Search for the cell housing the specified text and yield its (x, y) center coordinate. 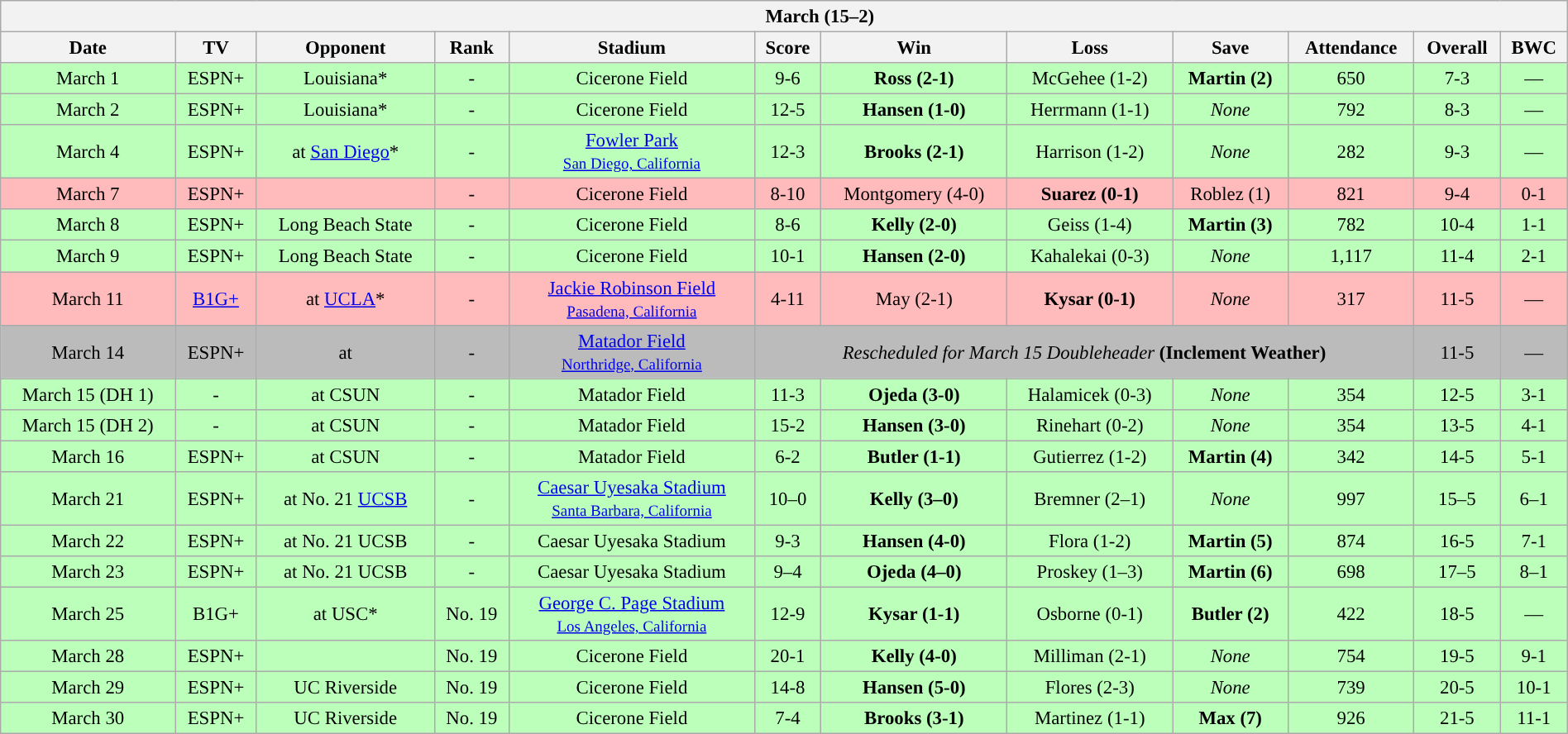
1-1 (1533, 225)
821 (1351, 194)
Kysar (1-1) (915, 613)
20-1 (787, 656)
Kahalekai (0-3) (1090, 256)
10-4 (1457, 225)
Caesar Uyesaka StadiumSanta Barbara, California (632, 498)
at (346, 352)
Rescheduled for March 15 Doubleheader (Inclement Weather) (1083, 352)
Ross (2-1) (915, 79)
March 7 (88, 194)
21-5 (1457, 718)
Overall (1457, 47)
Martin (2) (1231, 79)
at San Diego* (346, 152)
Bremner (2–1) (1090, 498)
342 (1351, 456)
Date (88, 47)
Martinez (1-1) (1090, 718)
March 30 (88, 718)
March 25 (88, 613)
9-1 (1533, 656)
March 29 (88, 687)
Jackie Robinson FieldPasadena, California (632, 298)
Martin (4) (1231, 456)
1,117 (1351, 256)
at UCLA* (346, 298)
March 23 (88, 572)
TV (217, 47)
874 (1351, 541)
Montgomery (4-0) (915, 194)
March 28 (88, 656)
20-5 (1457, 687)
Harrison (1-2) (1090, 152)
March 11 (88, 298)
Halamicek (0-3) (1090, 394)
8-3 (1457, 110)
14-5 (1457, 456)
754 (1351, 656)
Proskey (1–3) (1090, 572)
12-9 (787, 613)
422 (1351, 613)
9–4 (787, 572)
Flora (1-2) (1090, 541)
March 2 (88, 110)
Opponent (346, 47)
Max (7) (1231, 718)
19-5 (1457, 656)
8–1 (1533, 572)
BWC (1533, 47)
Hansen (3-0) (915, 425)
Milliman (2-1) (1090, 656)
Ojeda (3-0) (915, 394)
8-6 (787, 225)
282 (1351, 152)
Martin (3) (1231, 225)
Matador FieldNorthridge, California (632, 352)
Ojeda (4–0) (915, 572)
997 (1351, 498)
Gutierrez (1-2) (1090, 456)
9-6 (787, 79)
Brooks (3-1) (915, 718)
May (2-1) (915, 298)
Martin (5) (1231, 541)
11-3 (787, 394)
Attendance (1351, 47)
Kysar (0-1) (1090, 298)
17–5 (1457, 572)
4-11 (787, 298)
Kelly (3–0) (915, 498)
7-3 (1457, 79)
926 (1351, 718)
15-2 (787, 425)
Butler (2) (1231, 613)
6–1 (1533, 498)
12-3 (787, 152)
George C. Page StadiumLos Angeles, California (632, 613)
13-5 (1457, 425)
Hansen (1-0) (915, 110)
9-4 (1457, 194)
Kelly (2-0) (915, 225)
Osborne (0-1) (1090, 613)
March 15 (DH 2) (88, 425)
792 (1351, 110)
March 8 (88, 225)
Hansen (5-0) (915, 687)
March 4 (88, 152)
739 (1351, 687)
10–0 (787, 498)
15–5 (1457, 498)
March 9 (88, 256)
Butler (1-1) (915, 456)
0-1 (1533, 194)
11-1 (1533, 718)
2-1 (1533, 256)
Fowler ParkSan Diego, California (632, 152)
782 (1351, 225)
Suarez (0-1) (1090, 194)
14-8 (787, 687)
7-4 (787, 718)
5-1 (1533, 456)
Hansen (4-0) (915, 541)
Martin (6) (1231, 572)
Roblez (1) (1231, 194)
650 (1351, 79)
Save (1231, 47)
Stadium (632, 47)
Herrmann (1-1) (1090, 110)
18-5 (1457, 613)
March (15–2) (784, 17)
March 21 (88, 498)
698 (1351, 572)
Kelly (4-0) (915, 656)
Rank (471, 47)
317 (1351, 298)
Loss (1090, 47)
Rinehart (0-2) (1090, 425)
Geiss (1-4) (1090, 225)
March 15 (DH 1) (88, 394)
7-1 (1533, 541)
Brooks (2-1) (915, 152)
3-1 (1533, 394)
March 1 (88, 79)
6-2 (787, 456)
Win (915, 47)
March 14 (88, 352)
11-4 (1457, 256)
March 22 (88, 541)
8-10 (787, 194)
at USC* (346, 613)
McGehee (1-2) (1090, 79)
Flores (2-3) (1090, 687)
4-1 (1533, 425)
Score (787, 47)
Hansen (2-0) (915, 256)
March 16 (88, 456)
16-5 (1457, 541)
